Extract the (x, y) coordinate from the center of the cell holding the provided text.  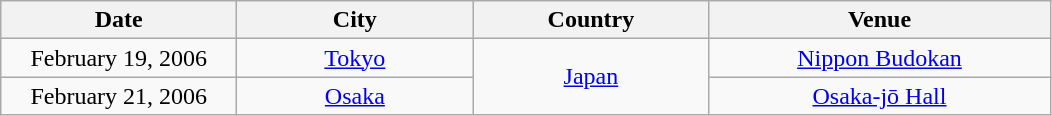
Japan (591, 77)
Venue (880, 20)
Country (591, 20)
City (355, 20)
Osaka (355, 96)
Date (119, 20)
February 21, 2006 (119, 96)
Osaka-jō Hall (880, 96)
February 19, 2006 (119, 58)
Tokyo (355, 58)
Nippon Budokan (880, 58)
